For the text-containing cell, return its midpoint in [x, y] coordinate format. 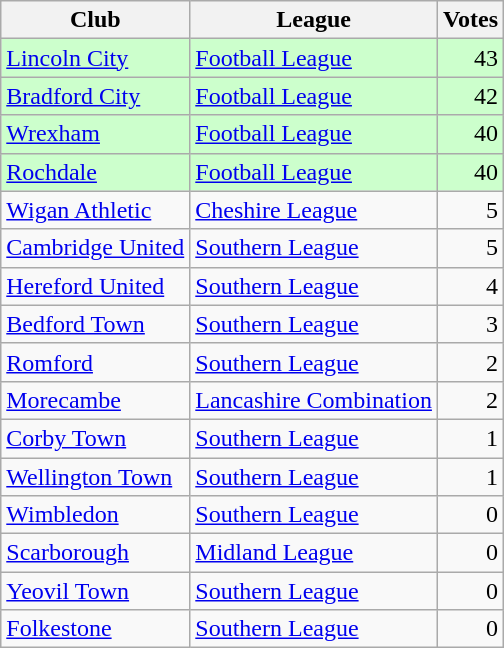
Bedford Town [96, 324]
Wimbledon [96, 515]
Wigan Athletic [96, 210]
Lincoln City [96, 58]
Club [96, 20]
Lancashire Combination [314, 400]
Yeovil Town [96, 591]
Corby Town [96, 438]
Midland League [314, 553]
Votes [470, 20]
Wellington Town [96, 477]
Cheshire League [314, 210]
Folkestone [96, 629]
42 [470, 96]
Rochdale [96, 172]
43 [470, 58]
Bradford City [96, 96]
Cambridge United [96, 248]
Wrexham [96, 134]
3 [470, 324]
Scarborough [96, 553]
Romford [96, 362]
4 [470, 286]
Hereford United [96, 286]
League [314, 20]
Morecambe [96, 400]
